Return [x, y] of the center of cell containing provided text 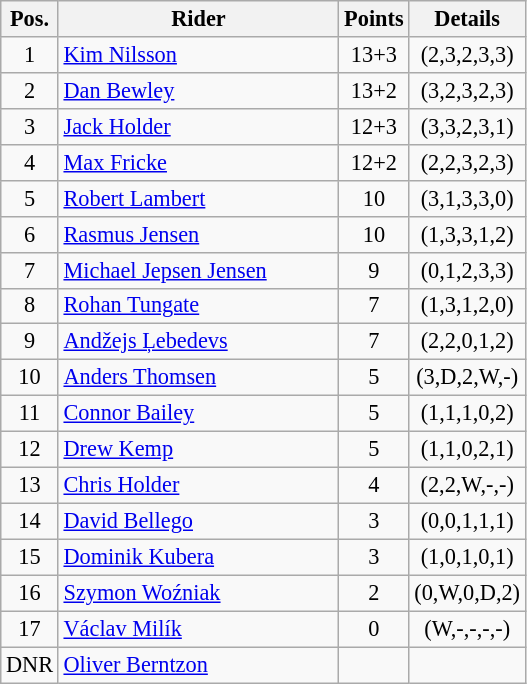
13+3 [374, 55]
David Bellego [198, 521]
12+3 [374, 126]
Andžejs Ļebedevs [198, 342]
16 [30, 593]
Chris Holder [198, 485]
Rohan Tungate [198, 306]
13 [30, 485]
Kim Nilsson [198, 55]
(1,1,0,2,1) [467, 450]
(3,3,2,3,1) [467, 126]
(0,W,0,D,2) [467, 593]
(2,2,0,1,2) [467, 342]
(W,-,-,-,-) [467, 629]
(1,0,1,0,1) [467, 557]
Dominik Kubera [198, 557]
Dan Bewley [198, 90]
Michael Jepsen Jensen [198, 270]
(2,2,W,-,-) [467, 485]
Robert Lambert [198, 198]
Connor Bailey [198, 414]
Szymon Woźniak [198, 593]
(1,3,1,2,0) [467, 306]
Anders Thomsen [198, 378]
17 [30, 629]
Jack Holder [198, 126]
8 [30, 306]
(0,1,2,3,3) [467, 270]
Rider [198, 19]
(1,1,1,0,2) [467, 414]
(3,2,3,2,3) [467, 90]
(2,3,2,3,3) [467, 55]
15 [30, 557]
Drew Kemp [198, 450]
12+2 [374, 162]
Rasmus Jensen [198, 234]
(3,D,2,W,-) [467, 378]
DNR [30, 665]
1 [30, 55]
13+2 [374, 90]
Oliver Berntzon [198, 665]
14 [30, 521]
Pos. [30, 19]
(0,0,1,1,1) [467, 521]
6 [30, 234]
(2,2,3,2,3) [467, 162]
Details [467, 19]
(1,3,3,1,2) [467, 234]
Points [374, 19]
(3,1,3,3,0) [467, 198]
11 [30, 414]
Václav Milík [198, 629]
0 [374, 629]
Max Fricke [198, 162]
12 [30, 450]
